Pinpoint the cell where the given text exists, returning its (X, Y) midpoint coordinate. 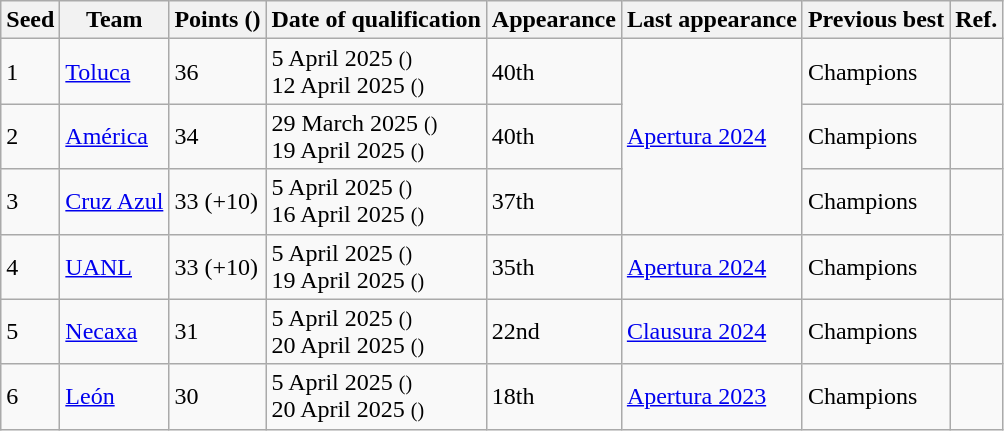
3 (30, 202)
Points () (218, 20)
35th (554, 266)
36 (218, 72)
5 April 2025 ()12 April 2025 () (376, 72)
Ref. (976, 20)
1 (30, 72)
Apertura 2023 (712, 396)
22nd (554, 332)
4 (30, 266)
Date of qualification (376, 20)
UANL (114, 266)
Cruz Azul (114, 202)
Last appearance (712, 20)
América (114, 136)
Necaxa (114, 332)
34 (218, 136)
2 (30, 136)
6 (30, 396)
31 (218, 332)
Previous best (876, 20)
Toluca (114, 72)
Seed (30, 20)
Clausura 2024 (712, 332)
5 (30, 332)
León (114, 396)
29 March 2025 ()19 April 2025 () (376, 136)
37th (554, 202)
Appearance (554, 20)
30 (218, 396)
5 April 2025 ()16 April 2025 () (376, 202)
18th (554, 396)
Team (114, 20)
5 April 2025 ()19 April 2025 () (376, 266)
